Find where the given text appears and provide that cell's center as (x, y) coordinate. 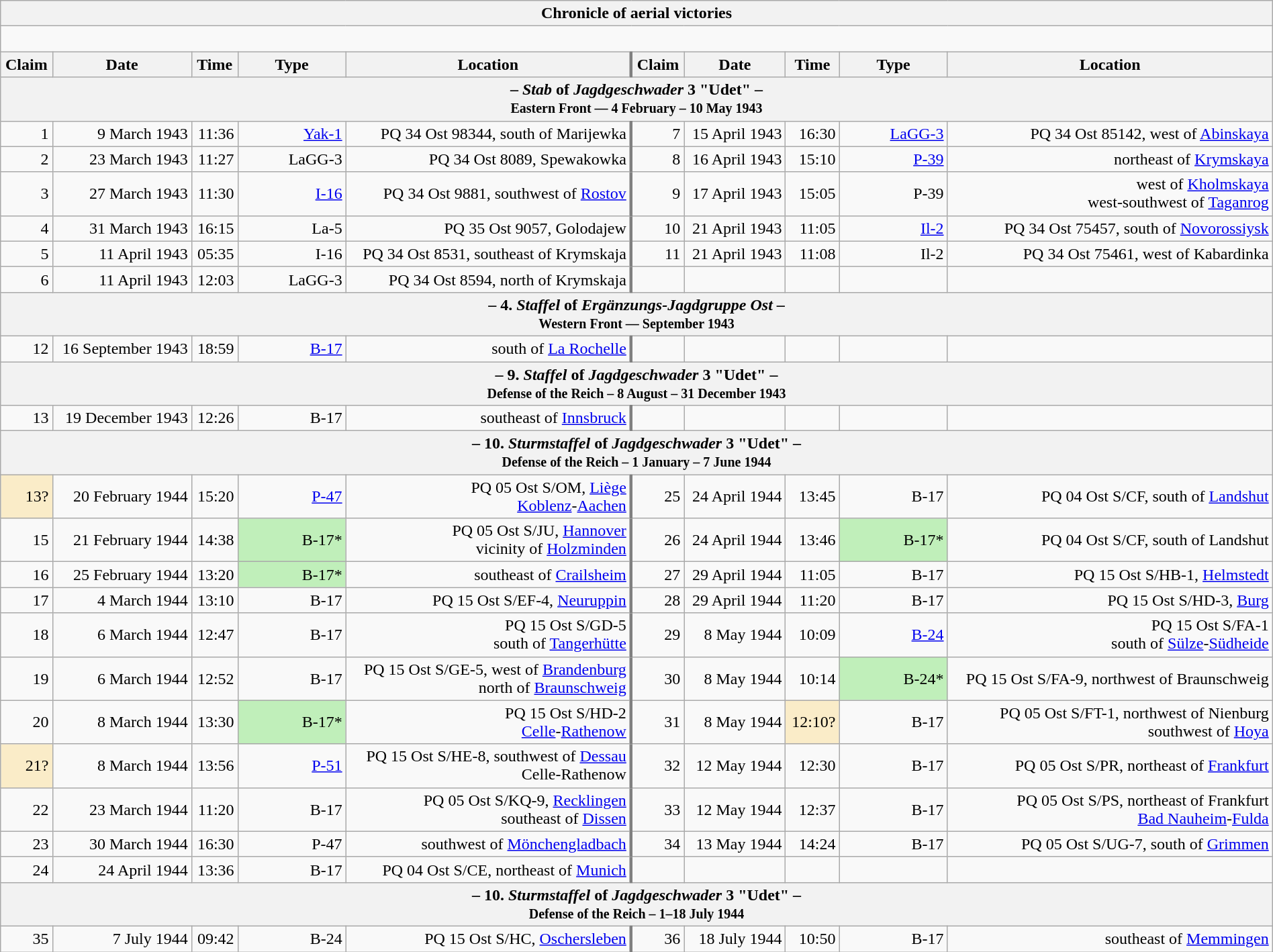
9 March 1943 (122, 134)
PQ 34 Ost 75457, south of Novorossiysk (1110, 228)
35 (27, 939)
28 (658, 600)
12:52 (215, 678)
PQ 15 Ost S/HD-3, Burg (1110, 600)
5 (27, 254)
11:08 (812, 254)
PQ 34 Ost 8089, Spewakowka (489, 159)
PQ 15 Ost S/HB-1, Helmstedt (1110, 575)
16 (27, 575)
3 (27, 193)
11:30 (215, 193)
16:15 (215, 228)
PQ 34 Ost 98344, south of Marijewka (489, 134)
34 (658, 844)
10 (658, 228)
31 March 1943 (122, 228)
15 April 1943 (735, 134)
26 (658, 540)
15:10 (812, 159)
11 (658, 254)
16 April 1943 (735, 159)
13 May 1944 (735, 844)
11:27 (215, 159)
21? (27, 765)
15 (27, 540)
4 March 1944 (122, 600)
PQ 04 Ost S/CE, northeast of Munich (489, 869)
14:24 (812, 844)
7 July 1944 (122, 939)
05:35 (215, 254)
17 (27, 600)
Yak-1 (291, 134)
15:20 (215, 497)
PQ 34 Ost 85142, west of Abinskaya (1110, 134)
18:59 (215, 348)
La-5 (291, 228)
southeast of Memmingen (1110, 939)
20 (27, 722)
PQ 15 Ost S/GD-5south of Tangerhütte (489, 635)
10:50 (812, 939)
13:30 (215, 722)
PQ 34 Ost 75461, west of Kabardinka (1110, 254)
PQ 05 Ost S/OM, LiègeKoblenz-Aachen (489, 497)
18 (27, 635)
southeast of Innsbruck (489, 418)
18 July 1944 (735, 939)
6 (27, 279)
Chronicle of aerial victories (636, 13)
13:10 (215, 600)
21 February 1944 (122, 540)
19 December 1943 (122, 418)
– 10. Sturmstaffel of Jagdgeschwader 3 "Udet" –Defense of the Reich – 1 January – 7 June 1944 (636, 453)
PQ 15 Ost S/HE-8, southwest of DessauCelle-Rathenow (489, 765)
25 February 1944 (122, 575)
24 (27, 869)
13:36 (215, 869)
13:56 (215, 765)
27 March 1943 (122, 193)
northeast of Krymskaya (1110, 159)
09:42 (215, 939)
PQ 35 Ost 9057, Golodajew (489, 228)
PQ 05 Ost S/PS, northeast of FrankfurtBad Nauheim-Fulda (1110, 810)
23 (27, 844)
– 4. Staffel of Ergänzungs-Jagdgruppe Ost –Western Front — September 1943 (636, 314)
30 March 1944 (122, 844)
PQ 15 Ost S/FA-1south of Sülze-Südheide (1110, 635)
12:47 (215, 635)
west of Kholmskaya west-southwest of Taganrog (1110, 193)
PQ 15 Ost S/EF-4, Neuruppin (489, 600)
12:26 (215, 418)
14:38 (215, 540)
PQ 05 Ost S/JU, Hannovervicinity of Holzminden (489, 540)
13:20 (215, 575)
22 (27, 810)
PQ 34 Ost 8594, north of Krymskaja (489, 279)
36 (658, 939)
south of La Rochelle (489, 348)
PQ 05 Ost S/PR, northeast of Frankfurt (1110, 765)
29 (658, 635)
19 (27, 678)
12:37 (812, 810)
PQ 34 Ost 8531, southeast of Krymskaja (489, 254)
30 (658, 678)
– 9. Staffel of Jagdgeschwader 3 "Udet" –Defense of the Reich – 8 August – 31 December 1943 (636, 383)
PQ 05 Ost S/FT-1, northwest of Nienburgsouthwest of Hoya (1110, 722)
12:10? (812, 722)
20 February 1944 (122, 497)
33 (658, 810)
southeast of Crailsheim (489, 575)
12:03 (215, 279)
10:09 (812, 635)
31 (658, 722)
7 (658, 134)
PQ 15 Ost S/HC, Oschersleben (489, 939)
PQ 15 Ost S/FA-9, northwest of Braunschweig (1110, 678)
2 (27, 159)
27 (658, 575)
4 (27, 228)
P-51 (291, 765)
17 April 1943 (735, 193)
PQ 05 Ost S/UG-7, south of Grimmen (1110, 844)
12:30 (812, 765)
32 (658, 765)
11:36 (215, 134)
23 March 1944 (122, 810)
25 (658, 497)
23 March 1943 (122, 159)
PQ 15 Ost S/HD-2Celle-Rathenow (489, 722)
13? (27, 497)
15:05 (812, 193)
southwest of Mönchengladbach (489, 844)
– 10. Sturmstaffel of Jagdgeschwader 3 "Udet" –Defense of the Reich – 1–18 July 1944 (636, 904)
13 (27, 418)
13:45 (812, 497)
– Stab of Jagdgeschwader 3 "Udet" –Eastern Front — 4 February – 10 May 1943 (636, 99)
1 (27, 134)
B-24* (893, 678)
8 (658, 159)
10:14 (812, 678)
13:46 (812, 540)
PQ 05 Ost S/KQ-9, Recklingensoutheast of Dissen (489, 810)
PQ 34 Ost 9881, southwest of Rostov (489, 193)
PQ 15 Ost S/GE-5, west of Brandenburgnorth of Braunschweig (489, 678)
16 September 1943 (122, 348)
9 (658, 193)
12 (27, 348)
